Capture the cell that displays the provided text and extract its (x, y) central coordinate. 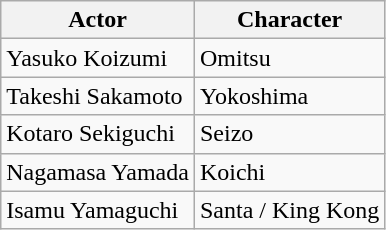
Yokoshima (289, 96)
Kotaro Sekiguchi (98, 134)
Nagamasa Yamada (98, 172)
Omitsu (289, 58)
Santa / King Kong (289, 210)
Actor (98, 20)
Character (289, 20)
Seizo (289, 134)
Isamu Yamaguchi (98, 210)
Koichi (289, 172)
Yasuko Koizumi (98, 58)
Takeshi Sakamoto (98, 96)
